For the text-containing cell, return its midpoint in [x, y] coordinate format. 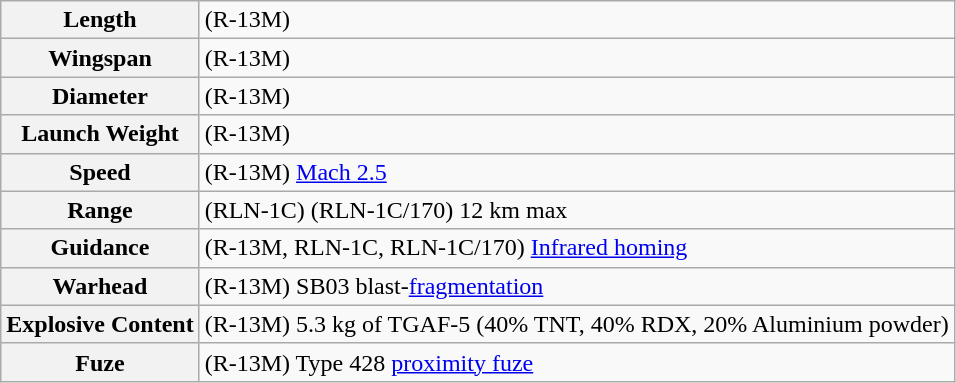
Length [100, 20]
Fuze [100, 362]
Wingspan [100, 58]
Diameter [100, 96]
(RLN-1C) (RLN-1C/170) 12 km max [576, 210]
(R-13M) Mach 2.5 [576, 172]
(R-13M) Type 428 proximity fuze [576, 362]
Warhead [100, 286]
Guidance [100, 248]
Explosive Content [100, 324]
(R-13M, RLN-1C, RLN-1C/170) Infrared homing [576, 248]
(R-13M) 5.3 kg of TGAF-5 (40% TNT, 40% RDX, 20% Aluminium powder) [576, 324]
Range [100, 210]
Launch Weight [100, 134]
(R-13M) SB03 blast-fragmentation [576, 286]
Speed [100, 172]
